Return (X, Y) of the center of cell containing provided text 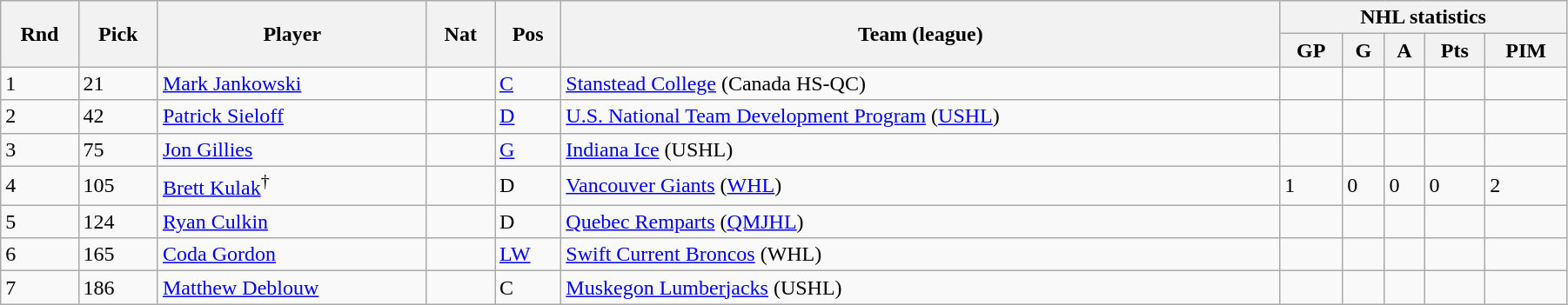
Player (292, 34)
42 (118, 116)
Quebec Remparts (QMJHL) (921, 222)
Patrick Sieloff (292, 116)
Brett Kulak† (292, 186)
6 (40, 255)
Muskegon Lumberjacks (USHL) (921, 288)
Pick (118, 34)
Pts (1455, 50)
165 (118, 255)
Indiana Ice (USHL) (921, 149)
124 (118, 222)
Coda Gordon (292, 255)
GP (1311, 50)
Jon Gillies (292, 149)
Ryan Culkin (292, 222)
75 (118, 149)
Pos (527, 34)
PIM (1526, 50)
Matthew Deblouw (292, 288)
4 (40, 186)
Team (league) (921, 34)
Stanstead College (Canada HS-QC) (921, 83)
Mark Jankowski (292, 83)
186 (118, 288)
LW (527, 255)
5 (40, 222)
Vancouver Giants (WHL) (921, 186)
Swift Current Broncos (WHL) (921, 255)
U.S. National Team Development Program (USHL) (921, 116)
3 (40, 149)
21 (118, 83)
A (1404, 50)
7 (40, 288)
NHL statistics (1424, 17)
105 (118, 186)
Nat (460, 34)
Rnd (40, 34)
